Determine the [X, Y] coordinate at the center of the cell enclosing the given text.  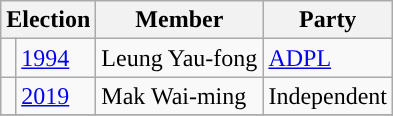
Member [180, 20]
ADPL [328, 58]
2019 [56, 96]
1994 [56, 58]
Election [48, 20]
Independent [328, 96]
Mak Wai-ming [180, 96]
Party [328, 20]
Leung Yau-fong [180, 58]
